Scan for the cell matching the given text and deliver its [X, Y] coordinate at center. 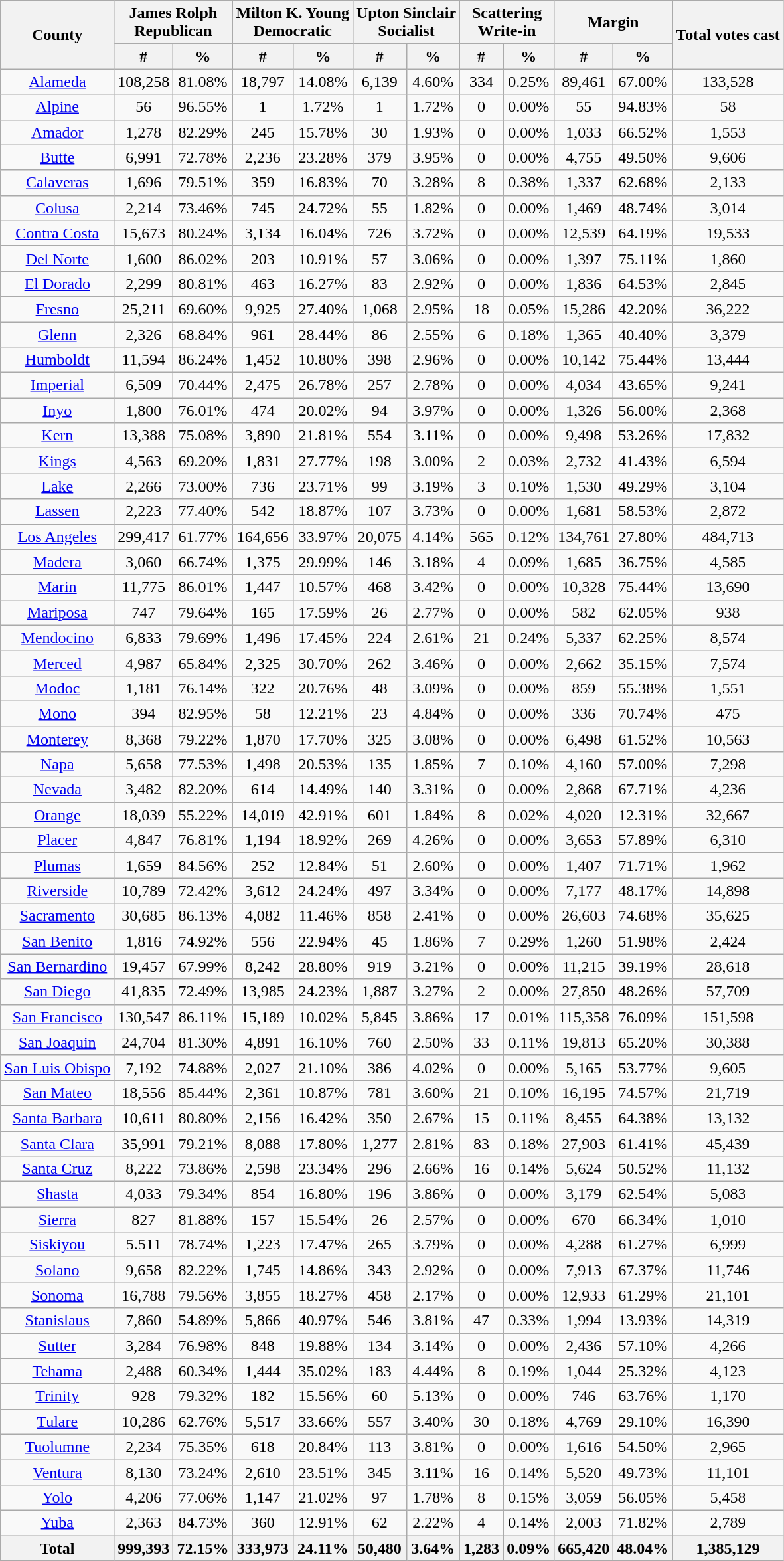
3.64% [433, 1548]
51 [380, 866]
56.05% [643, 1497]
Lake [57, 486]
2.95% [433, 309]
3.79% [433, 1245]
1,994 [584, 1321]
11,594 [143, 360]
68.84% [203, 334]
San Benito [57, 941]
15.56% [323, 1396]
Madera [57, 562]
1.85% [433, 765]
24,704 [143, 1042]
27,850 [584, 992]
62.68% [643, 183]
74.88% [203, 1067]
Santa Cruz [57, 1169]
72.42% [203, 891]
3 [482, 486]
El Dorado [57, 284]
3,134 [263, 233]
5.13% [433, 1396]
1,452 [263, 360]
11,746 [728, 1270]
Lassen [57, 511]
4,891 [263, 1042]
3,284 [143, 1346]
Sierra [57, 1220]
4.26% [433, 840]
2,368 [728, 411]
1,385,129 [728, 1548]
0.01% [528, 1017]
3.00% [433, 461]
4.14% [433, 537]
14.86% [323, 1270]
3.72% [433, 233]
747 [143, 612]
74.57% [643, 1093]
2,299 [143, 284]
5,624 [584, 1169]
26,603 [584, 916]
13,388 [143, 436]
54.89% [203, 1321]
25.32% [643, 1371]
463 [263, 284]
30,685 [143, 916]
16.04% [323, 233]
8,088 [263, 1143]
2,872 [728, 511]
3,612 [263, 891]
23.71% [323, 486]
2,326 [143, 334]
2,236 [263, 157]
1,816 [143, 941]
77.40% [203, 511]
62.76% [203, 1422]
36,222 [728, 309]
96.55% [203, 107]
28,618 [728, 966]
2,488 [143, 1371]
48.17% [643, 891]
86.02% [203, 258]
398 [380, 360]
66.74% [203, 562]
14,898 [728, 891]
73.86% [203, 1169]
27.77% [323, 461]
1,283 [482, 1548]
Sonoma [57, 1295]
Calaveras [57, 183]
30.70% [323, 663]
394 [143, 713]
2,845 [728, 284]
53.77% [643, 1067]
81.88% [203, 1220]
9,498 [584, 436]
1,530 [584, 486]
3,482 [143, 790]
61.52% [643, 739]
30,388 [728, 1042]
474 [263, 411]
1,831 [263, 461]
22.94% [323, 941]
2,027 [263, 1067]
79.51% [203, 183]
6,310 [728, 840]
165 [263, 612]
5,458 [728, 1497]
1,496 [263, 638]
1,033 [584, 132]
726 [380, 233]
1,277 [380, 1143]
0.24% [528, 638]
10,142 [584, 360]
11,101 [728, 1472]
601 [380, 815]
47 [482, 1321]
Tehama [57, 1371]
7,298 [728, 765]
48 [380, 688]
16,788 [143, 1295]
Contra Costa [57, 233]
17.80% [323, 1143]
10,563 [728, 739]
3.09% [433, 688]
21,101 [728, 1295]
5,517 [263, 1422]
71.82% [643, 1522]
Alameda [57, 82]
72.15% [203, 1548]
4,987 [143, 663]
1,447 [263, 587]
57,709 [728, 992]
70.74% [643, 713]
848 [263, 1346]
760 [380, 1042]
35.15% [643, 663]
345 [380, 1472]
10,328 [584, 587]
Solano [57, 1270]
64.19% [643, 233]
859 [584, 688]
8,130 [143, 1472]
1,800 [143, 411]
Merced [57, 663]
1.84% [433, 815]
Kings [57, 461]
74.68% [643, 916]
1.78% [433, 1497]
379 [380, 157]
21.10% [323, 1067]
67.99% [203, 966]
82.20% [203, 790]
0.29% [528, 941]
458 [380, 1295]
82.22% [203, 1270]
19,533 [728, 233]
12.31% [643, 815]
Yuba [57, 1522]
16.80% [323, 1194]
26.78% [323, 385]
79.34% [203, 1194]
18.87% [323, 511]
80.81% [203, 284]
San Bernardino [57, 966]
1,616 [584, 1447]
4.60% [433, 82]
938 [728, 612]
386 [380, 1067]
1,407 [584, 866]
4,288 [584, 1245]
2.50% [433, 1042]
78.74% [203, 1245]
134 [380, 1346]
Kern [57, 436]
86.11% [203, 1017]
2,662 [584, 663]
7,860 [143, 1321]
4,034 [584, 385]
33.97% [323, 537]
86.13% [203, 916]
50.52% [643, 1169]
2.60% [433, 866]
49.73% [643, 1472]
67.71% [643, 790]
9,605 [728, 1067]
0.05% [528, 309]
18,039 [143, 815]
0.12% [528, 537]
Yolo [57, 1497]
135 [380, 765]
3.27% [433, 992]
1,553 [728, 132]
3.60% [433, 1093]
15,673 [143, 233]
3.46% [433, 663]
75.35% [203, 1447]
7,574 [728, 663]
79.21% [203, 1143]
48.26% [643, 992]
82.29% [203, 132]
0.15% [528, 1497]
13,132 [728, 1118]
99 [380, 486]
1,681 [584, 511]
55.38% [643, 688]
57.00% [643, 765]
Placer [57, 840]
19.88% [323, 1346]
94.83% [643, 107]
Marin [57, 587]
0.25% [528, 82]
8,574 [728, 638]
San Diego [57, 992]
43.65% [643, 385]
3.06% [433, 258]
62 [380, 1522]
0.02% [528, 815]
55.22% [203, 815]
2,363 [143, 1522]
10.57% [323, 587]
1,375 [263, 562]
Glenn [57, 334]
20.76% [323, 688]
2.77% [433, 612]
65.20% [643, 1042]
14,019 [263, 815]
182 [263, 1396]
3,653 [584, 840]
2,234 [143, 1447]
2,424 [728, 941]
2,475 [263, 385]
1,326 [584, 411]
542 [263, 511]
2.81% [433, 1143]
670 [584, 1220]
86 [380, 334]
16.27% [323, 284]
16.10% [323, 1042]
27.40% [323, 309]
343 [380, 1270]
81.08% [203, 82]
4,020 [584, 815]
6 [482, 334]
146 [380, 562]
23.51% [323, 1472]
9,658 [143, 1270]
2,214 [143, 208]
33 [482, 1042]
70 [380, 183]
265 [380, 1245]
Siskiyou [57, 1245]
1,260 [584, 941]
3.28% [433, 183]
80.24% [203, 233]
15,286 [584, 309]
Mendocino [57, 638]
62.05% [643, 612]
15 [482, 1118]
0.03% [528, 461]
2.66% [433, 1169]
1,962 [728, 866]
57.89% [643, 840]
4,160 [584, 765]
3,890 [263, 436]
James RolphRepublican [173, 23]
359 [263, 183]
7,192 [143, 1067]
82.95% [203, 713]
80.80% [203, 1118]
74.92% [203, 941]
3.19% [433, 486]
79.69% [203, 638]
San Francisco [57, 1017]
13,985 [263, 992]
86.01% [203, 587]
54.50% [643, 1447]
Sacramento [57, 916]
6,991 [143, 157]
Total votes cast [728, 35]
86.24% [203, 360]
84.56% [203, 866]
20.84% [323, 1447]
157 [263, 1220]
79.22% [203, 739]
245 [263, 132]
32,667 [728, 815]
1.86% [433, 941]
Colusa [57, 208]
919 [380, 966]
2.17% [433, 1295]
61.77% [203, 537]
5,083 [728, 1194]
3.42% [433, 587]
9,241 [728, 385]
56 [143, 107]
Nevada [57, 790]
41,835 [143, 992]
94 [380, 411]
4.84% [433, 713]
1,044 [584, 1371]
Sutter [57, 1346]
18.92% [323, 840]
71.71% [643, 866]
58.53% [643, 511]
35,991 [143, 1143]
17 [482, 1017]
72.78% [203, 157]
151,598 [728, 1017]
3,060 [143, 562]
27.80% [643, 537]
84.73% [203, 1522]
665,420 [584, 1548]
11.46% [323, 916]
23.28% [323, 157]
1,147 [263, 1497]
12.84% [323, 866]
Margin [613, 23]
2,003 [584, 1522]
18,797 [263, 82]
484,713 [728, 537]
468 [380, 587]
69.20% [203, 461]
2,598 [263, 1169]
23 [380, 713]
29.10% [643, 1422]
107 [380, 511]
336 [584, 713]
6,594 [728, 461]
961 [263, 334]
3.18% [433, 562]
1,444 [263, 1371]
21,719 [728, 1093]
60.34% [203, 1371]
113 [380, 1447]
10.91% [323, 258]
50,480 [380, 1548]
14,319 [728, 1321]
35.02% [323, 1371]
75.11% [643, 258]
Santa Barbara [57, 1118]
76.01% [203, 411]
Ventura [57, 1472]
Alpine [57, 107]
12,539 [584, 233]
8,222 [143, 1169]
49.50% [643, 157]
28.44% [323, 334]
Del Norte [57, 258]
1,194 [263, 840]
2,361 [263, 1093]
San Joaquin [57, 1042]
3.40% [433, 1422]
497 [380, 891]
1,469 [584, 208]
16.42% [323, 1118]
12.91% [323, 1522]
11,132 [728, 1169]
1,170 [728, 1396]
79.56% [203, 1295]
5,658 [143, 765]
1,659 [143, 866]
2,965 [728, 1447]
2,436 [584, 1346]
45,439 [728, 1143]
1,278 [143, 132]
24.23% [323, 992]
2,325 [263, 663]
61.29% [643, 1295]
Riverside [57, 891]
2,789 [728, 1522]
252 [263, 866]
41.43% [643, 461]
325 [380, 739]
63.76% [643, 1396]
1,337 [584, 183]
10,286 [143, 1422]
Santa Clara [57, 1143]
21.81% [323, 436]
67.00% [643, 82]
Tulare [57, 1422]
1,397 [584, 258]
85.44% [203, 1093]
0.19% [528, 1371]
2.57% [433, 1220]
Mono [57, 713]
Amador [57, 132]
10,611 [143, 1118]
12,933 [584, 1295]
1,068 [380, 309]
Napa [57, 765]
Tuolumne [57, 1447]
999,393 [143, 1548]
781 [380, 1093]
Milton K. YoungDemocratic [293, 23]
3.14% [433, 1346]
18,556 [143, 1093]
1,365 [584, 334]
77.06% [203, 1497]
5,165 [584, 1067]
3,104 [728, 486]
115,358 [584, 1017]
2,610 [263, 1472]
76.09% [643, 1017]
203 [263, 258]
67.37% [643, 1270]
Humboldt [57, 360]
14.08% [323, 82]
2.67% [433, 1118]
554 [380, 436]
322 [263, 688]
16,195 [584, 1093]
Fresno [57, 309]
557 [380, 1422]
97 [380, 1497]
66.52% [643, 132]
1,696 [143, 183]
Monterey [57, 739]
19,457 [143, 966]
ScatteringWrite-in [507, 23]
17.70% [323, 739]
3,179 [584, 1194]
8,455 [584, 1118]
73.24% [203, 1472]
5,845 [380, 1017]
746 [584, 1396]
6,498 [584, 739]
12.21% [323, 713]
334 [482, 82]
48.74% [643, 208]
Shasta [57, 1194]
61.41% [643, 1143]
10.80% [323, 360]
130,547 [143, 1017]
15.78% [323, 132]
10.87% [323, 1093]
28.80% [323, 966]
2.61% [433, 638]
San Luis Obispo [57, 1067]
73.00% [203, 486]
14.49% [323, 790]
County [57, 35]
42.91% [323, 815]
164,656 [263, 537]
62.25% [643, 638]
53.26% [643, 436]
745 [263, 208]
1,860 [728, 258]
64.38% [643, 1118]
475 [728, 713]
Modoc [57, 688]
1,223 [263, 1245]
1,010 [728, 1220]
70.44% [203, 385]
76.98% [203, 1346]
Total [57, 1548]
2.96% [433, 360]
11,775 [143, 587]
4,033 [143, 1194]
25,211 [143, 309]
17.59% [323, 612]
5,520 [584, 1472]
360 [263, 1522]
1,498 [263, 765]
3,014 [728, 208]
21.02% [323, 1497]
49.29% [643, 486]
4,206 [143, 1497]
45 [380, 941]
Upton SinclairSocialist [406, 23]
23.34% [323, 1169]
1,836 [584, 284]
133,528 [728, 82]
2,266 [143, 486]
66.34% [643, 1220]
24.72% [323, 208]
51.98% [643, 941]
333,973 [263, 1548]
42.20% [643, 309]
546 [380, 1321]
2,133 [728, 183]
65.84% [203, 663]
Los Angeles [57, 537]
1.93% [433, 132]
4.02% [433, 1067]
614 [263, 790]
6,833 [143, 638]
928 [143, 1396]
3.95% [433, 157]
854 [263, 1194]
4,563 [143, 461]
Mariposa [57, 612]
15,189 [263, 1017]
Imperial [57, 385]
29.99% [323, 562]
108,258 [143, 82]
19,813 [584, 1042]
3,059 [584, 1497]
6,999 [728, 1245]
5.511 [143, 1245]
7,913 [584, 1270]
13,690 [728, 587]
89,461 [584, 82]
Orange [57, 815]
17.45% [323, 638]
20,075 [380, 537]
57.10% [643, 1346]
224 [380, 638]
1,887 [380, 992]
2,156 [263, 1118]
1,745 [263, 1270]
2.78% [433, 385]
2,223 [143, 511]
827 [143, 1220]
Trinity [57, 1396]
6,509 [143, 385]
13.93% [643, 1321]
48.04% [643, 1548]
San Mateo [57, 1093]
17.47% [323, 1245]
269 [380, 840]
4,585 [728, 562]
16,390 [728, 1422]
76.14% [203, 688]
5,337 [584, 638]
36.75% [643, 562]
18.27% [323, 1295]
2.41% [433, 916]
40.97% [323, 1321]
10,789 [143, 891]
33.66% [323, 1422]
140 [380, 790]
40.40% [643, 334]
556 [263, 941]
2.55% [433, 334]
3.73% [433, 511]
6,139 [380, 82]
11,215 [584, 966]
582 [584, 612]
62.54% [643, 1194]
10.02% [323, 1017]
350 [380, 1118]
3.34% [433, 891]
39.19% [643, 966]
1,600 [143, 258]
18 [482, 309]
24.11% [323, 1548]
858 [380, 916]
3.31% [433, 790]
17,832 [728, 436]
9,925 [263, 309]
3,855 [263, 1295]
57 [380, 258]
8,242 [263, 966]
61.27% [643, 1245]
9,606 [728, 157]
3.21% [433, 966]
3.08% [433, 739]
Inyo [57, 411]
72.49% [203, 992]
16.83% [323, 183]
15.54% [323, 1220]
24.24% [323, 891]
64.53% [643, 284]
69.60% [203, 309]
Stanislaus [57, 1321]
73.46% [203, 208]
1.82% [433, 208]
3,379 [728, 334]
736 [263, 486]
75.08% [203, 436]
20.53% [323, 765]
296 [380, 1169]
5,866 [263, 1321]
35,625 [728, 916]
0.33% [528, 1321]
0.38% [528, 183]
1,870 [263, 739]
4,236 [728, 790]
56.00% [643, 411]
Butte [57, 157]
79.32% [203, 1396]
60 [380, 1396]
79.64% [203, 612]
618 [263, 1447]
3.97% [433, 411]
4,123 [728, 1371]
4,082 [263, 916]
27,903 [584, 1143]
81.30% [203, 1042]
1,181 [143, 688]
4,266 [728, 1346]
2.22% [433, 1522]
2,732 [584, 461]
4,755 [584, 157]
1,685 [584, 562]
7,177 [584, 891]
257 [380, 385]
77.53% [203, 765]
262 [380, 663]
4,769 [584, 1422]
198 [380, 461]
76.81% [203, 840]
Plumas [57, 866]
196 [380, 1194]
8,368 [143, 739]
565 [482, 537]
4,847 [143, 840]
134,761 [584, 537]
1,551 [728, 688]
2,868 [584, 790]
299,417 [143, 537]
4.44% [433, 1371]
13,444 [728, 360]
20.02% [323, 411]
183 [380, 1371]
